Return the [X, Y] coordinate for the center point of the cell that contains the specified text.  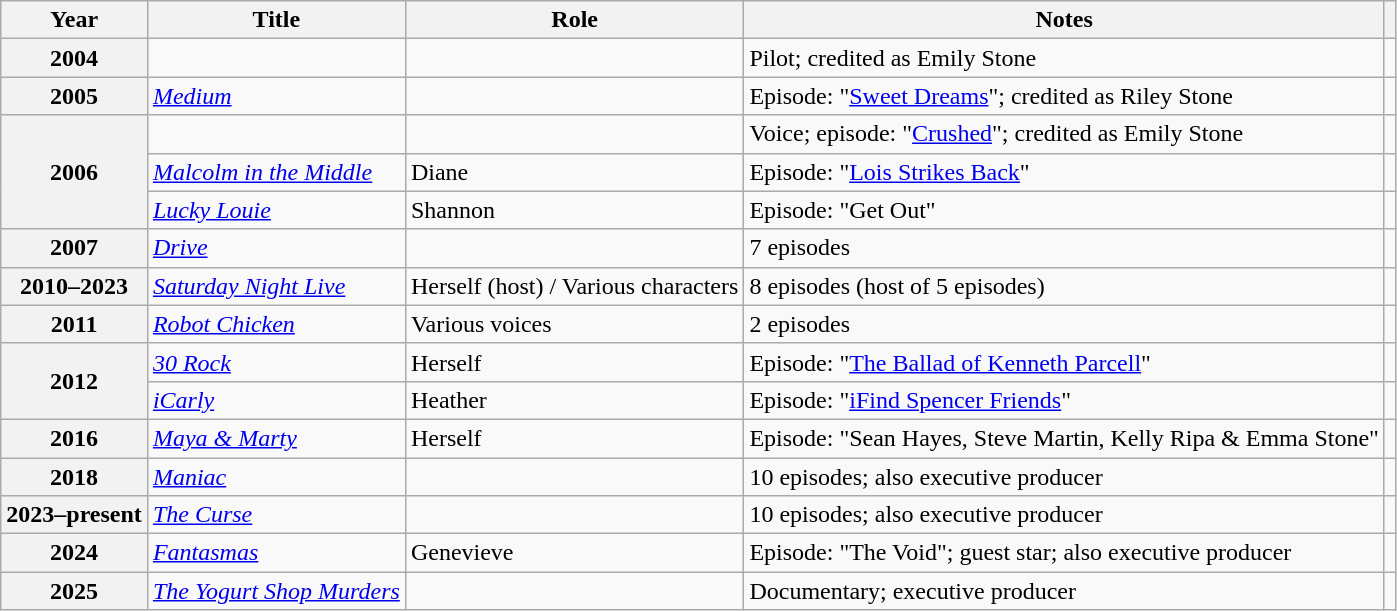
2006 [74, 172]
Diane [574, 172]
2 episodes [1064, 324]
30 Rock [276, 362]
Herself (host) / Various characters [574, 286]
Fantasmas [276, 553]
Drive [276, 248]
Episode: "Lois Strikes Back" [1064, 172]
Saturday Night Live [276, 286]
Episode: "Sean Hayes, Steve Martin, Kelly Ripa & Emma Stone" [1064, 438]
2011 [74, 324]
7 episodes [1064, 248]
2018 [74, 477]
Role [574, 20]
Episode: "Sweet Dreams"; credited as Riley Stone [1064, 96]
2004 [74, 58]
Malcolm in the Middle [276, 172]
Genevieve [574, 553]
2024 [74, 553]
Various voices [574, 324]
Lucky Louie [276, 210]
2010–2023 [74, 286]
Episode: "The Ballad of Kenneth Parcell" [1064, 362]
2016 [74, 438]
Episode: "The Void"; guest star; also executive producer [1064, 553]
Year [74, 20]
The Yogurt Shop Murders [276, 591]
Robot Chicken [276, 324]
8 episodes (host of 5 episodes) [1064, 286]
Maya & Marty [276, 438]
Heather [574, 400]
Shannon [574, 210]
2025 [74, 591]
Voice; episode: "Crushed"; credited as Emily Stone [1064, 134]
2012 [74, 381]
2005 [74, 96]
Maniac [276, 477]
The Curse [276, 515]
Title [276, 20]
Episode: "Get Out" [1064, 210]
Notes [1064, 20]
Episode: "iFind Spencer Friends" [1064, 400]
Pilot; credited as Emily Stone [1064, 58]
iCarly [276, 400]
Documentary; executive producer [1064, 591]
2007 [74, 248]
2023–present [74, 515]
Medium [276, 96]
